Determine the (X, Y) coordinate at the center of the cell enclosing the given text.  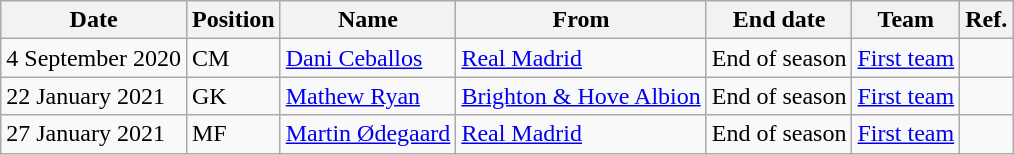
Ref. (986, 20)
Brighton & Hove Albion (581, 96)
22 January 2021 (94, 96)
4 September 2020 (94, 58)
Dani Ceballos (368, 58)
From (581, 20)
CM (233, 58)
MF (233, 134)
Team (906, 20)
Date (94, 20)
Martin Ødegaard (368, 134)
Name (368, 20)
GK (233, 96)
Mathew Ryan (368, 96)
End date (779, 20)
Position (233, 20)
27 January 2021 (94, 134)
